Detect which cell encompasses the target text, then output its [x, y] center coordinate. 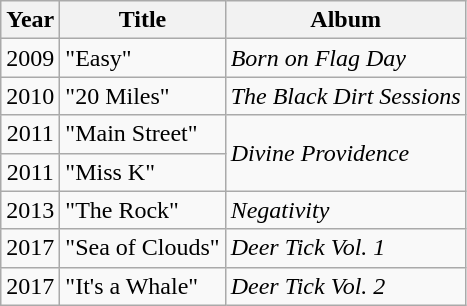
Year [30, 20]
"Easy" [142, 58]
Negativity [346, 210]
"It's a Whale" [142, 286]
Title [142, 20]
"Sea of Clouds" [142, 248]
"Miss K" [142, 172]
2009 [30, 58]
Deer Tick Vol. 1 [346, 248]
Born on Flag Day [346, 58]
"The Rock" [142, 210]
Album [346, 20]
Divine Providence [346, 153]
"20 Miles" [142, 96]
2010 [30, 96]
2013 [30, 210]
Deer Tick Vol. 2 [346, 286]
The Black Dirt Sessions [346, 96]
"Main Street" [142, 134]
